Output the [X, Y] coordinate of the center of the cell containing the given text.  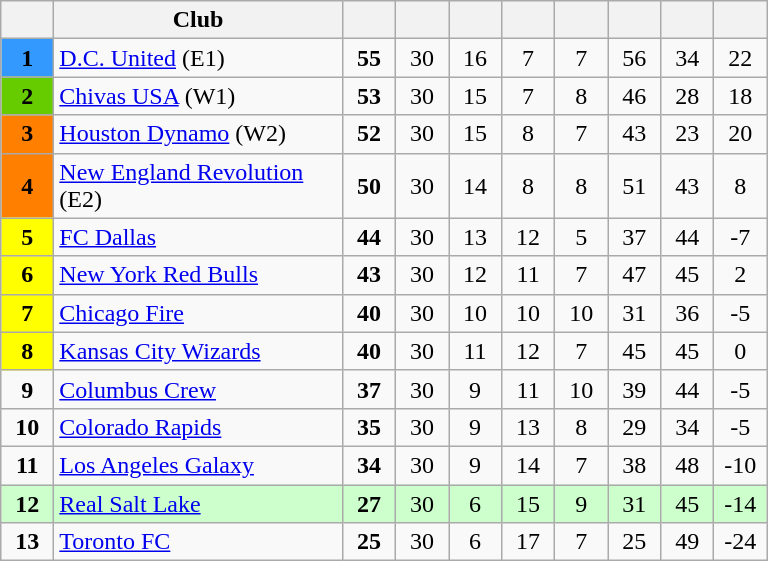
17 [528, 542]
52 [368, 134]
27 [368, 503]
0 [740, 351]
Chicago Fire [198, 313]
1 [28, 58]
46 [634, 96]
New England Revolution (E2) [198, 186]
3 [28, 134]
4 [28, 186]
Chivas USA (W1) [198, 96]
16 [474, 58]
Club [198, 20]
Columbus Crew [198, 389]
FC Dallas [198, 237]
-7 [740, 237]
20 [740, 134]
29 [634, 427]
-14 [740, 503]
53 [368, 96]
23 [688, 134]
New York Red Bulls [198, 275]
28 [688, 96]
-24 [740, 542]
18 [740, 96]
Kansas City Wizards [198, 351]
Colorado Rapids [198, 427]
22 [740, 58]
50 [368, 186]
49 [688, 542]
35 [368, 427]
47 [634, 275]
Toronto FC [198, 542]
38 [634, 465]
Los Angeles Galaxy [198, 465]
48 [688, 465]
36 [688, 313]
39 [634, 389]
-10 [740, 465]
55 [368, 58]
56 [634, 58]
D.C. United (E1) [198, 58]
Real Salt Lake [198, 503]
Houston Dynamo (W2) [198, 134]
51 [634, 186]
